From the cell containing the given text, extract its center point as [x, y] coordinate. 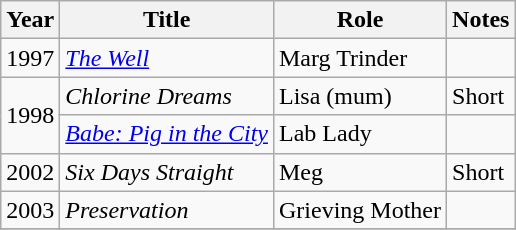
Lab Lady [360, 134]
Six Days Straight [167, 172]
Preservation [167, 210]
The Well [167, 58]
Marg Trinder [360, 58]
Chlorine Dreams [167, 96]
Role [360, 20]
Meg [360, 172]
Babe: Pig in the City [167, 134]
Grieving Mother [360, 210]
Lisa (mum) [360, 96]
Year [30, 20]
1998 [30, 115]
2003 [30, 210]
Notes [481, 20]
2002 [30, 172]
Title [167, 20]
1997 [30, 58]
